Search for the cell housing the specified text and yield its (X, Y) center coordinate. 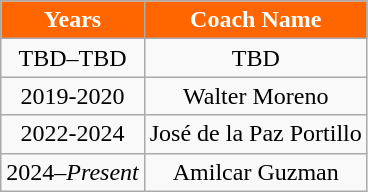
Coach Name (256, 20)
2024–Present (72, 172)
José de la Paz Portillo (256, 134)
TBD (256, 58)
Walter Moreno (256, 96)
Amilcar Guzman (256, 172)
Years (72, 20)
2022-2024 (72, 134)
2019-2020 (72, 96)
TBD–TBD (72, 58)
